From the cell containing the given text, extract its center point as (X, Y) coordinate. 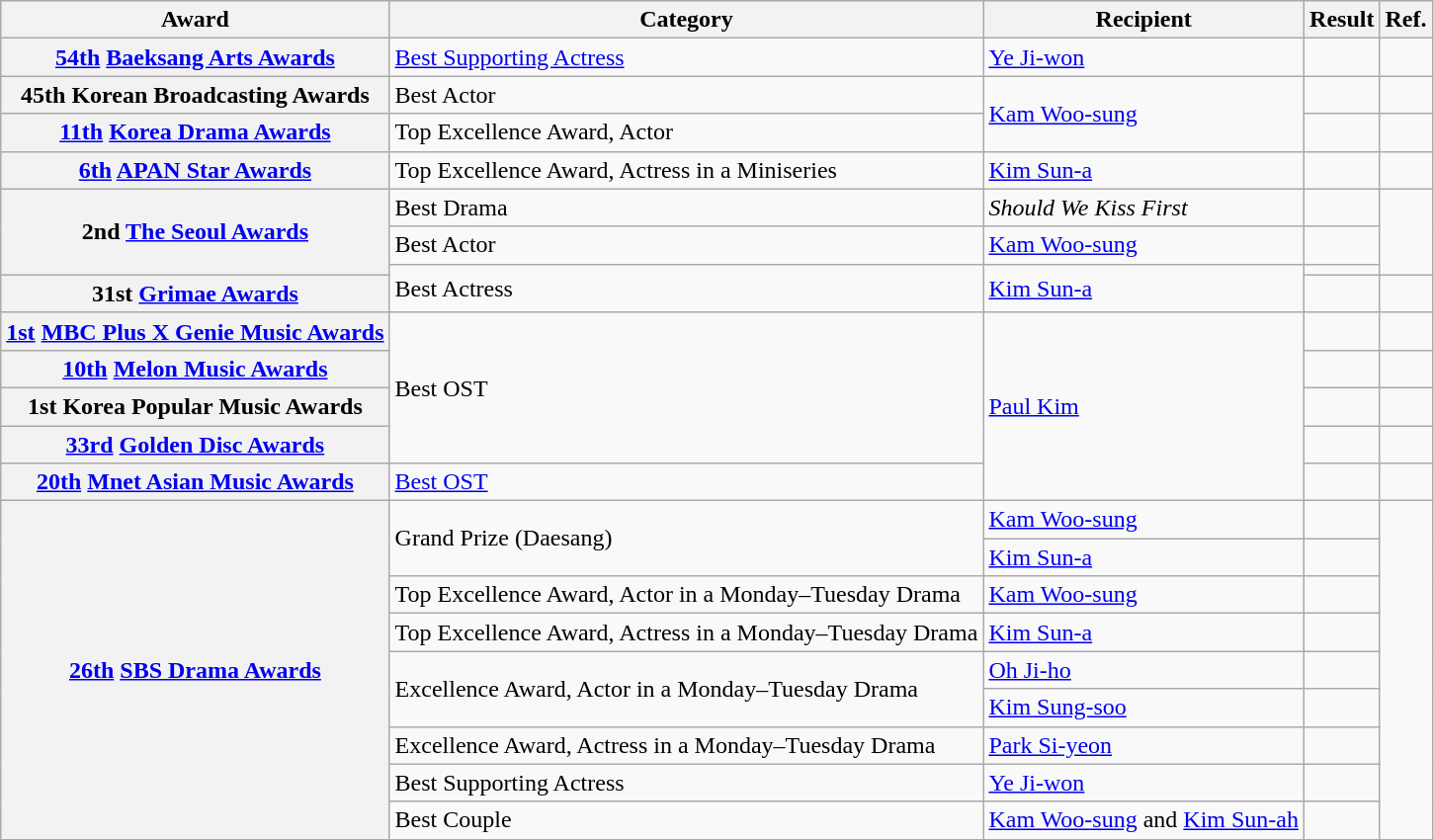
6th APAN Star Awards (196, 170)
Top Excellence Award, Actor (686, 132)
Best Drama (686, 208)
Top Excellence Award, Actress in a Miniseries (686, 170)
Oh Ji-ho (1144, 670)
26th SBS Drama Awards (196, 670)
20th Mnet Asian Music Awards (196, 482)
Result (1342, 20)
Category (686, 20)
Top Excellence Award, Actor in a Monday–Tuesday Drama (686, 595)
Top Excellence Award, Actress in a Monday–Tuesday Drama (686, 632)
2nd The Seoul Awards (196, 231)
54th Baeksang Arts Awards (196, 57)
Excellence Award, Actress in a Monday–Tuesday Drama (686, 745)
33rd Golden Disc Awards (196, 444)
Best Couple (686, 820)
10th Melon Music Awards (196, 369)
Paul Kim (1144, 406)
Park Si-yeon (1144, 745)
Award (196, 20)
31st Grimae Awards (196, 294)
45th Korean Broadcasting Awards (196, 95)
Kam Woo-sung and Kim Sun-ah (1144, 820)
Kim Sung-soo (1144, 708)
Should We Kiss First (1144, 208)
Best Actress (686, 289)
1st Korea Popular Music Awards (196, 406)
11th Korea Drama Awards (196, 132)
Grand Prize (Daesang) (686, 539)
Recipient (1144, 20)
Excellence Award, Actor in a Monday–Tuesday Drama (686, 689)
Ref. (1405, 20)
1st MBC Plus X Genie Music Awards (196, 331)
